Search for the cell housing the specified text and yield its [x, y] center coordinate. 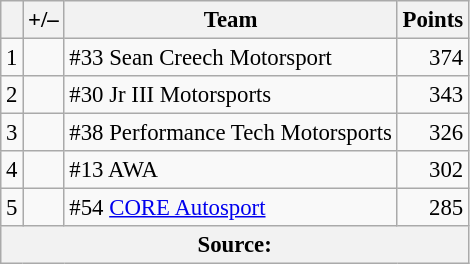
4 [12, 170]
#30 Jr III Motorsports [230, 95]
3 [12, 133]
#54 CORE Autosport [230, 208]
285 [432, 208]
Source: [235, 245]
326 [432, 133]
#13 AWA [230, 170]
Team [230, 20]
5 [12, 208]
#38 Performance Tech Motorsports [230, 133]
2 [12, 95]
302 [432, 170]
+/– [44, 20]
343 [432, 95]
1 [12, 58]
374 [432, 58]
#33 Sean Creech Motorsport [230, 58]
Points [432, 20]
